Locate the cell with the specified text and output its [x, y] center coordinate. 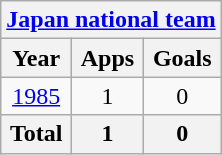
Year [36, 58]
Total [36, 134]
1985 [36, 96]
Apps [108, 58]
Japan national team [111, 20]
Goals [182, 58]
